Return the (x, y) coordinate for the center point of the cell that contains the specified text.  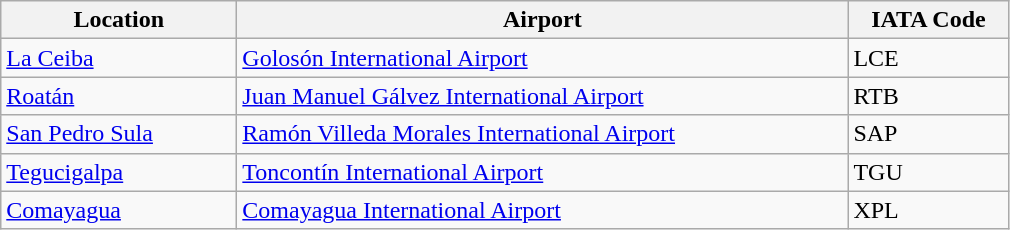
Tegucigalpa (119, 172)
RTB (928, 96)
TGU (928, 172)
Airport (542, 20)
Comayagua (119, 210)
XPL (928, 210)
La Ceiba (119, 58)
Ramón Villeda Morales International Airport (542, 134)
SAP (928, 134)
IATA Code (928, 20)
Golosón International Airport (542, 58)
San Pedro Sula (119, 134)
Roatán (119, 96)
LCE (928, 58)
Toncontín International Airport (542, 172)
Comayagua International Airport (542, 210)
Location (119, 20)
Juan Manuel Gálvez International Airport (542, 96)
